Search for the cell housing the specified text and yield its [X, Y] center coordinate. 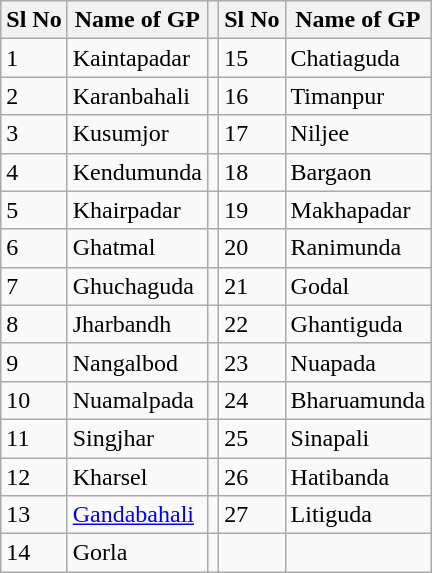
25 [252, 438]
Ranimunda [358, 248]
Khairpadar [137, 210]
Chatiaguda [358, 58]
8 [34, 324]
Ghatmal [137, 248]
27 [252, 515]
3 [34, 134]
Singjhar [137, 438]
24 [252, 400]
Makhapadar [358, 210]
1 [34, 58]
Gorla [137, 553]
Ghuchaguda [137, 286]
2 [34, 96]
12 [34, 477]
17 [252, 134]
7 [34, 286]
Kharsel [137, 477]
10 [34, 400]
Ghantiguda [358, 324]
Niljee [358, 134]
Hatibanda [358, 477]
Godal [358, 286]
Gandabahali [137, 515]
Nuapada [358, 362]
6 [34, 248]
23 [252, 362]
Kusumjor [137, 134]
16 [252, 96]
5 [34, 210]
13 [34, 515]
19 [252, 210]
4 [34, 172]
Kendumunda [137, 172]
9 [34, 362]
Nangalbod [137, 362]
Nuamalpada [137, 400]
18 [252, 172]
11 [34, 438]
Kaintapadar [137, 58]
Timanpur [358, 96]
21 [252, 286]
Bharuamunda [358, 400]
15 [252, 58]
Karanbahali [137, 96]
14 [34, 553]
Sinapali [358, 438]
22 [252, 324]
Litiguda [358, 515]
20 [252, 248]
26 [252, 477]
Bargaon [358, 172]
Jharbandh [137, 324]
